Return the (x, y) coordinate for the center point of the cell that contains the specified text.  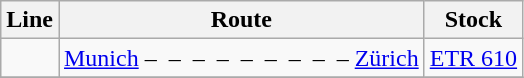
Munich – – – – – – – – – Zürich (241, 58)
Line (30, 20)
Stock (473, 20)
ETR 610 (473, 58)
Route (241, 20)
